Return the [x, y] coordinate for the center point of the cell that contains the specified text.  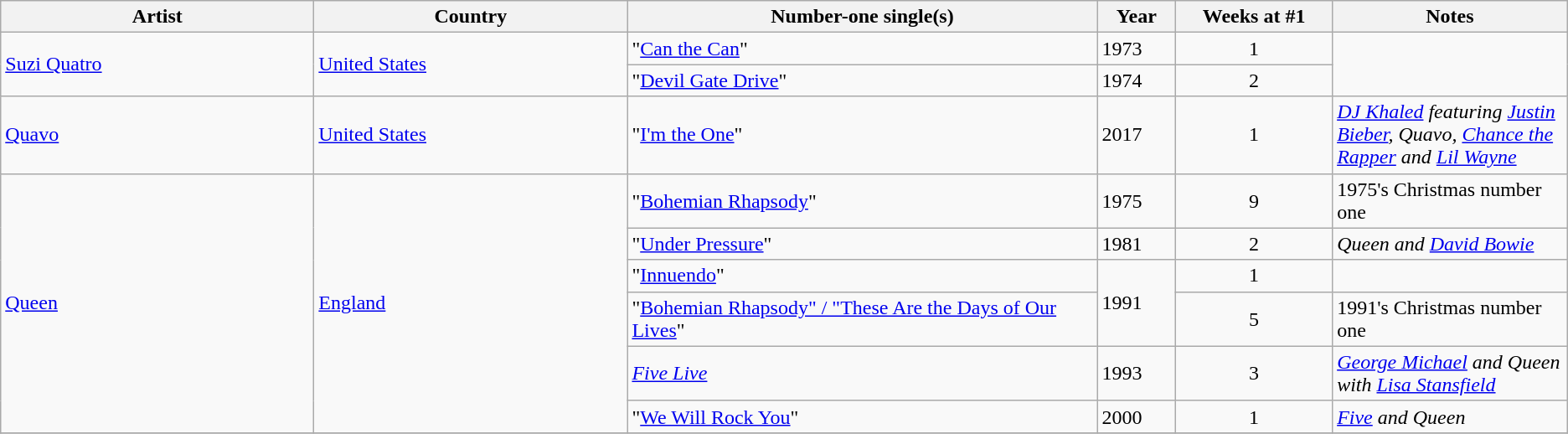
"I'm the One" [863, 135]
Notes [1451, 17]
Five Live [863, 374]
Queen and David Bowie [1451, 244]
"Under Pressure" [863, 244]
1993 [1137, 374]
2017 [1137, 135]
1981 [1137, 244]
1991's Christmas number one [1451, 318]
Year [1137, 17]
DJ Khaled featuring Justin Bieber, Quavo, Chance the Rapper and Lil Wayne [1451, 135]
Suzi Quatro [157, 65]
Artist [157, 17]
1991 [1137, 303]
Five and Queen [1451, 416]
5 [1255, 318]
"Devil Gate Drive" [863, 80]
9 [1255, 201]
"Innuendo" [863, 276]
1973 [1137, 49]
England [471, 303]
Weeks at #1 [1255, 17]
"Bohemian Rhapsody" [863, 201]
Quavo [157, 135]
Queen [157, 303]
1975's Christmas number one [1451, 201]
"We Will Rock You" [863, 416]
2000 [1137, 416]
3 [1255, 374]
"Bohemian Rhapsody" / "These Are the Days of Our Lives" [863, 318]
Number-one single(s) [863, 17]
1975 [1137, 201]
1974 [1137, 80]
George Michael and Queen with Lisa Stansfield [1451, 374]
"Can the Can" [863, 49]
Country [471, 17]
